Find where the given text appears and provide that cell's center as [x, y] coordinate. 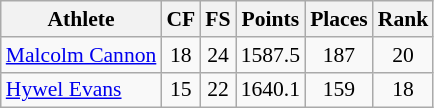
Athlete [82, 19]
FS [218, 19]
1640.1 [270, 90]
24 [218, 55]
Rank [404, 19]
Malcolm Cannon [82, 55]
CF [180, 19]
Places [339, 19]
159 [339, 90]
22 [218, 90]
20 [404, 55]
Points [270, 19]
15 [180, 90]
187 [339, 55]
Hywel Evans [82, 90]
1587.5 [270, 55]
